Output the [X, Y] coordinate of the center of the cell containing the given text.  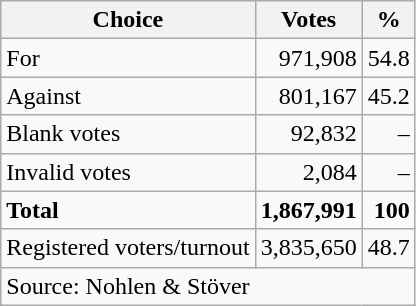
Choice [128, 20]
For [128, 58]
54.8 [388, 58]
Invalid votes [128, 172]
Source: Nohlen & Stöver [208, 286]
45.2 [388, 96]
48.7 [388, 248]
Registered voters/turnout [128, 248]
Against [128, 96]
1,867,991 [308, 210]
3,835,650 [308, 248]
92,832 [308, 134]
Total [128, 210]
801,167 [308, 96]
Blank votes [128, 134]
% [388, 20]
971,908 [308, 58]
Votes [308, 20]
100 [388, 210]
2,084 [308, 172]
